Detect which cell encompasses the target text, then output its (x, y) center coordinate. 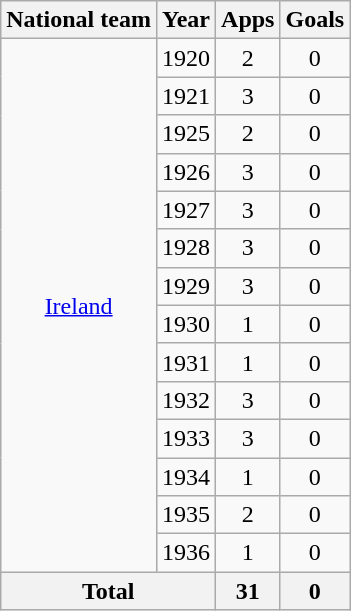
1921 (186, 96)
1931 (186, 362)
National team (79, 20)
1932 (186, 400)
1935 (186, 515)
31 (248, 591)
1936 (186, 553)
1929 (186, 286)
1933 (186, 438)
1930 (186, 324)
Ireland (79, 306)
1926 (186, 172)
1925 (186, 134)
Apps (248, 20)
Year (186, 20)
Total (108, 591)
1920 (186, 58)
1928 (186, 248)
Goals (315, 20)
1934 (186, 477)
1927 (186, 210)
